Search for the cell housing the specified text and yield its (x, y) center coordinate. 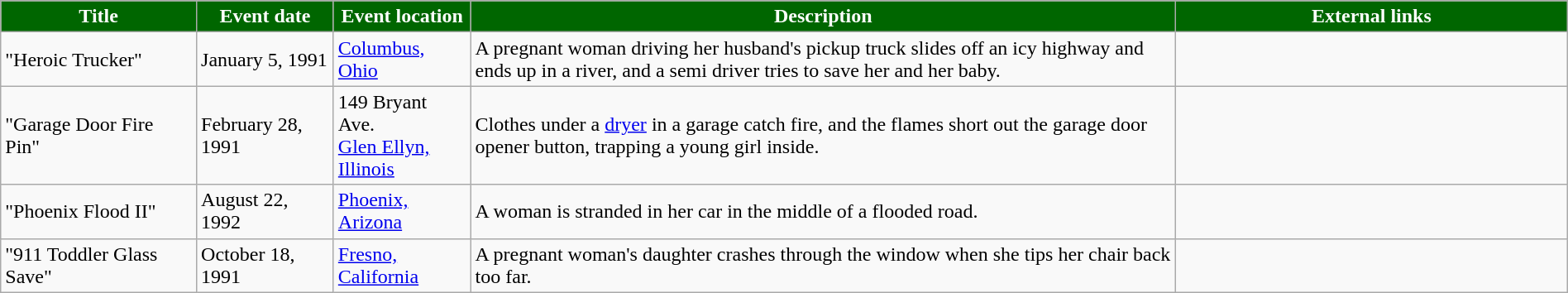
"Heroic Trucker" (99, 60)
Clothes under a dryer in a garage catch fire, and the flames short out the garage door opener button, trapping a young girl inside. (824, 136)
Columbus, Ohio (402, 60)
Phoenix, Arizona (402, 212)
External links (1372, 17)
January 5, 1991 (265, 60)
A woman is stranded in her car in the middle of a flooded road. (824, 212)
Event date (265, 17)
February 28, 1991 (265, 136)
Event location (402, 17)
August 22, 1992 (265, 212)
"Phoenix Flood II" (99, 212)
"911 Toddler Glass Save" (99, 265)
149 Bryant Ave.Glen Ellyn, Illinois (402, 136)
October 18, 1991 (265, 265)
Fresno, California (402, 265)
"Garage Door Fire Pin" (99, 136)
Description (824, 17)
Title (99, 17)
A pregnant woman's daughter crashes through the window when she tips her chair back too far. (824, 265)
